Identify which cell holds the provided text, then report its (X, Y) central coordinate. 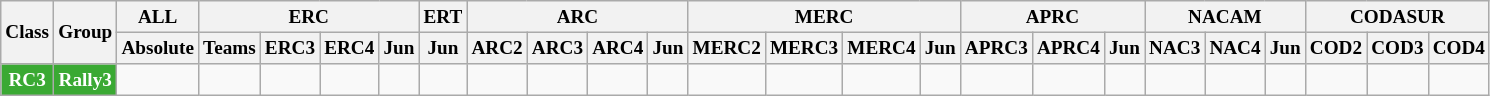
Group (86, 32)
MERC2 (726, 48)
NAC3 (1174, 48)
CODASUR (1397, 17)
APRC4 (1068, 48)
ARC (578, 17)
ARC3 (557, 48)
Absolute (158, 48)
Rally3 (86, 80)
COD3 (1398, 48)
ALL (158, 17)
ERT (443, 17)
MERC4 (882, 48)
Teams (230, 48)
MERC3 (804, 48)
Class (28, 32)
RC3 (28, 80)
NACAM (1224, 17)
ERC4 (350, 48)
COD2 (1336, 48)
APRC3 (996, 48)
NAC4 (1235, 48)
COD4 (1458, 48)
ARC4 (618, 48)
ARC2 (497, 48)
APRC (1052, 17)
ERC3 (290, 48)
MERC (824, 17)
ERC (309, 17)
